From the cell containing the given text, extract its center point as (x, y) coordinate. 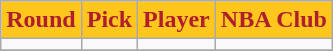
Pick (109, 20)
NBA Club (274, 20)
Player (177, 20)
Round (41, 20)
